Detect which cell encompasses the target text, then output its (X, Y) center coordinate. 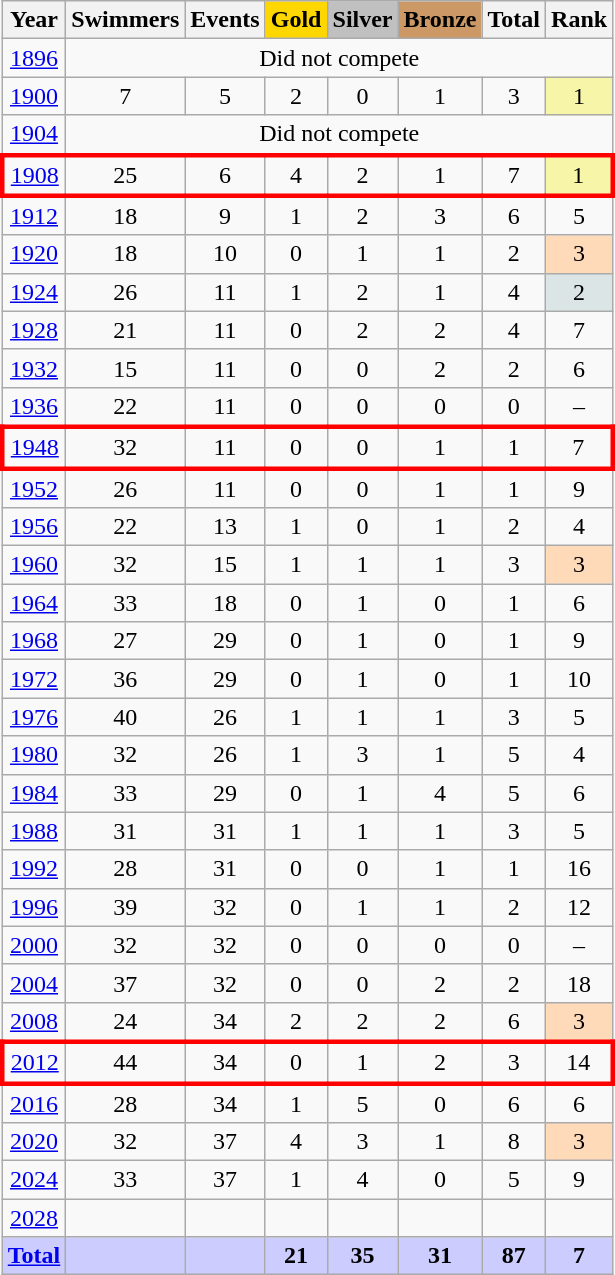
Gold (296, 20)
2028 (34, 1218)
Swimmers (126, 20)
13 (225, 527)
1972 (34, 679)
1904 (34, 135)
1932 (34, 368)
40 (126, 717)
2016 (34, 1103)
2024 (34, 1180)
1980 (34, 755)
14 (580, 1062)
2008 (34, 1022)
1968 (34, 641)
8 (514, 1142)
1920 (34, 254)
2000 (34, 945)
1996 (34, 907)
Events (225, 20)
1936 (34, 407)
1900 (34, 96)
2020 (34, 1142)
1924 (34, 292)
44 (126, 1062)
1896 (34, 58)
Silver (362, 20)
Rank (580, 20)
Year (34, 20)
1964 (34, 603)
36 (126, 679)
12 (580, 907)
1948 (34, 448)
25 (126, 174)
1988 (34, 831)
2012 (34, 1062)
Bronze (440, 20)
27 (126, 641)
1956 (34, 527)
1928 (34, 330)
1908 (34, 174)
35 (362, 1256)
39 (126, 907)
2004 (34, 983)
24 (126, 1022)
1912 (34, 216)
1992 (34, 869)
1960 (34, 565)
87 (514, 1256)
1952 (34, 488)
16 (580, 869)
1984 (34, 793)
1976 (34, 717)
